From the cell containing the given text, extract its center point as [X, Y] coordinate. 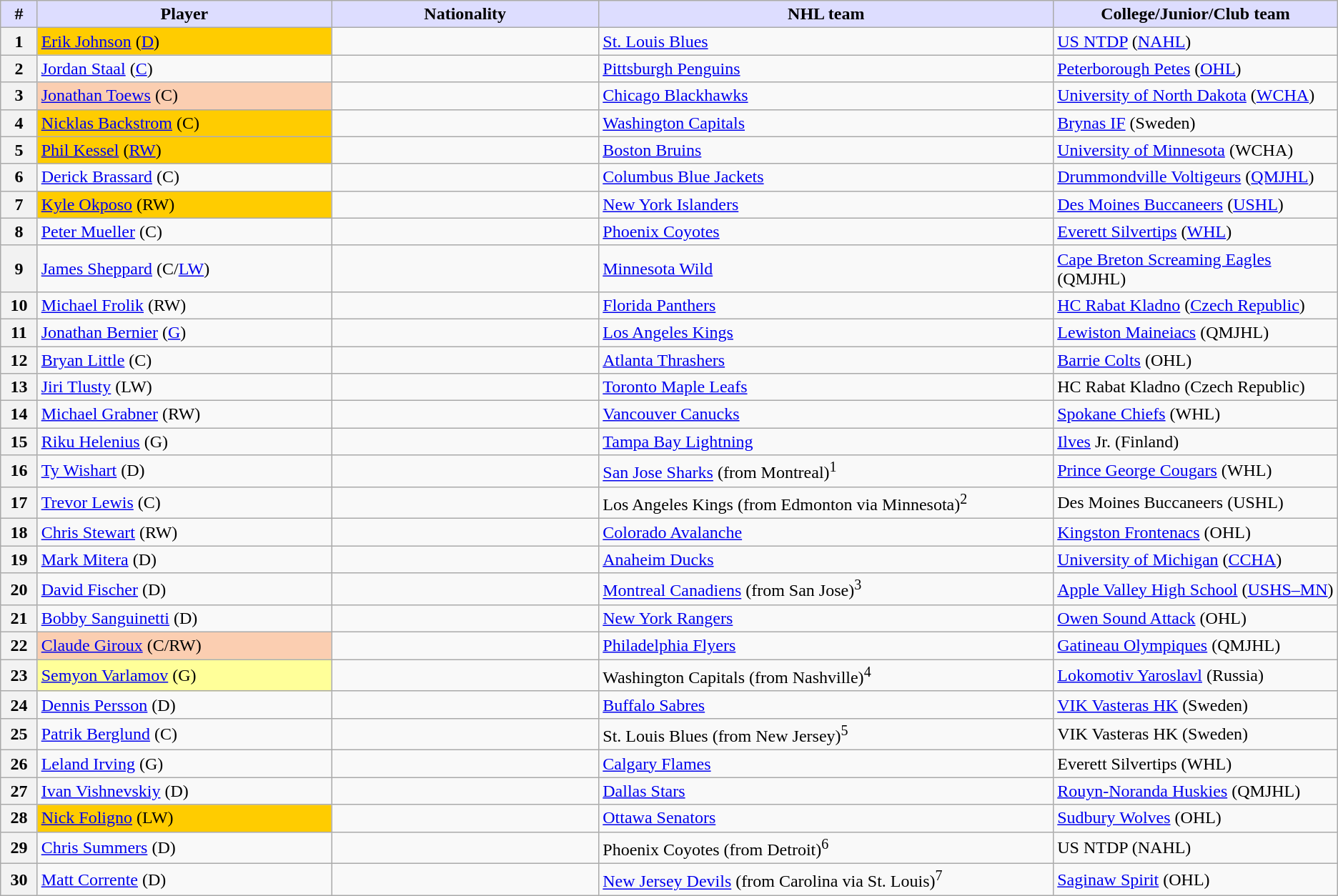
Jonathan Bernier (G) [184, 332]
15 [19, 442]
Owen Sound Attack (OHL) [1196, 619]
Trevor Lewis (C) [184, 503]
Cape Breton Screaming Eagles (QMJHL) [1196, 269]
Erik Johnson (D) [184, 41]
San Jose Sharks (from Montreal)1 [826, 472]
Nicklas Backstrom (C) [184, 123]
Columbus Blue Jackets [826, 177]
Lokomotiv Yaroslavl (Russia) [1196, 676]
4 [19, 123]
29 [19, 847]
8 [19, 232]
Kyle Okposo (RW) [184, 204]
5 [19, 150]
Vancouver Canucks [826, 414]
Phoenix Coyotes (from Detroit)6 [826, 847]
Tampa Bay Lightning [826, 442]
Colorado Avalanche [826, 532]
22 [19, 646]
Phoenix Coyotes [826, 232]
Chicago Blackhawks [826, 96]
14 [19, 414]
University of Minnesota (WCHA) [1196, 150]
Kingston Frontenacs (OHL) [1196, 532]
17 [19, 503]
30 [19, 880]
St. Louis Blues [826, 41]
16 [19, 472]
Leland Irving (G) [184, 764]
New York Islanders [826, 204]
28 [19, 818]
2 [19, 69]
Spokane Chiefs (WHL) [1196, 414]
Brynas IF (Sweden) [1196, 123]
Prince George Cougars (WHL) [1196, 472]
Dallas Stars [826, 791]
Gatineau Olympiques (QMJHL) [1196, 646]
Chris Summers (D) [184, 847]
13 [19, 387]
Jordan Staal (C) [184, 69]
Minnesota Wild [826, 269]
27 [19, 791]
Michael Frolik (RW) [184, 305]
NHL team [826, 14]
New York Rangers [826, 619]
Ivan Vishnevskiy (D) [184, 791]
Matt Corrente (D) [184, 880]
10 [19, 305]
Lewiston Maineiacs (QMJHL) [1196, 332]
New Jersey Devils (from Carolina via St. Louis)7 [826, 880]
Sudbury Wolves (OHL) [1196, 818]
David Fischer (D) [184, 589]
University of Michigan (CCHA) [1196, 559]
Saginaw Spirit (OHL) [1196, 880]
Washington Capitals (from Nashville)4 [826, 676]
24 [19, 705]
Nick Foligno (LW) [184, 818]
Nationality [465, 14]
Dennis Persson (D) [184, 705]
Peterborough Petes (OHL) [1196, 69]
Bryan Little (C) [184, 359]
Jonathan Toews (C) [184, 96]
Toronto Maple Leafs [826, 387]
Apple Valley High School (USHS–MN) [1196, 589]
Claude Giroux (C/RW) [184, 646]
9 [19, 269]
Peter Mueller (C) [184, 232]
College/Junior/Club team [1196, 14]
21 [19, 619]
Philadelphia Flyers [826, 646]
20 [19, 589]
Riku Helenius (G) [184, 442]
Bobby Sanguinetti (D) [184, 619]
University of North Dakota (WCHA) [1196, 96]
19 [19, 559]
1 [19, 41]
Anaheim Ducks [826, 559]
23 [19, 676]
Player [184, 14]
Calgary Flames [826, 764]
26 [19, 764]
3 [19, 96]
Mark Mitera (D) [184, 559]
Rouyn-Noranda Huskies (QMJHL) [1196, 791]
James Sheppard (C/LW) [184, 269]
Montreal Canadiens (from San Jose)3 [826, 589]
18 [19, 532]
St. Louis Blues (from New Jersey)5 [826, 735]
12 [19, 359]
25 [19, 735]
Ty Wishart (D) [184, 472]
Boston Bruins [826, 150]
Drummondville Voltigeurs (QMJHL) [1196, 177]
Los Angeles Kings (from Edmonton via Minnesota)2 [826, 503]
Michael Grabner (RW) [184, 414]
Chris Stewart (RW) [184, 532]
Barrie Colts (OHL) [1196, 359]
Ottawa Senators [826, 818]
# [19, 14]
Los Angeles Kings [826, 332]
11 [19, 332]
Buffalo Sabres [826, 705]
7 [19, 204]
Semyon Varlamov (G) [184, 676]
6 [19, 177]
Derick Brassard (C) [184, 177]
Patrik Berglund (C) [184, 735]
Atlanta Thrashers [826, 359]
Pittsburgh Penguins [826, 69]
Phil Kessel (RW) [184, 150]
Washington Capitals [826, 123]
Florida Panthers [826, 305]
Ilves Jr. (Finland) [1196, 442]
Jiri Tlusty (LW) [184, 387]
